Search for the cell housing the specified text and yield its [x, y] center coordinate. 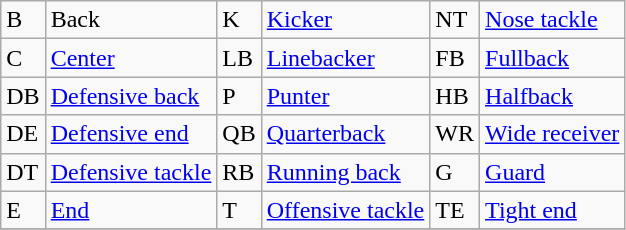
DE [23, 134]
WR [455, 134]
B [23, 20]
QB [239, 134]
RB [239, 172]
Tight end [552, 210]
Fullback [552, 58]
Halfback [552, 96]
TE [455, 210]
Running back [346, 172]
K [239, 20]
HB [455, 96]
P [239, 96]
Defensive back [131, 96]
Punter [346, 96]
G [455, 172]
Quarterback [346, 134]
Defensive tackle [131, 172]
LB [239, 58]
Nose tackle [552, 20]
Linebacker [346, 58]
NT [455, 20]
Center [131, 58]
Wide receiver [552, 134]
End [131, 210]
FB [455, 58]
Defensive end [131, 134]
Back [131, 20]
E [23, 210]
Kicker [346, 20]
T [239, 210]
DB [23, 96]
C [23, 58]
Offensive tackle [346, 210]
Guard [552, 172]
DT [23, 172]
